Extract the [x, y] coordinate from the center of the cell holding the provided text.  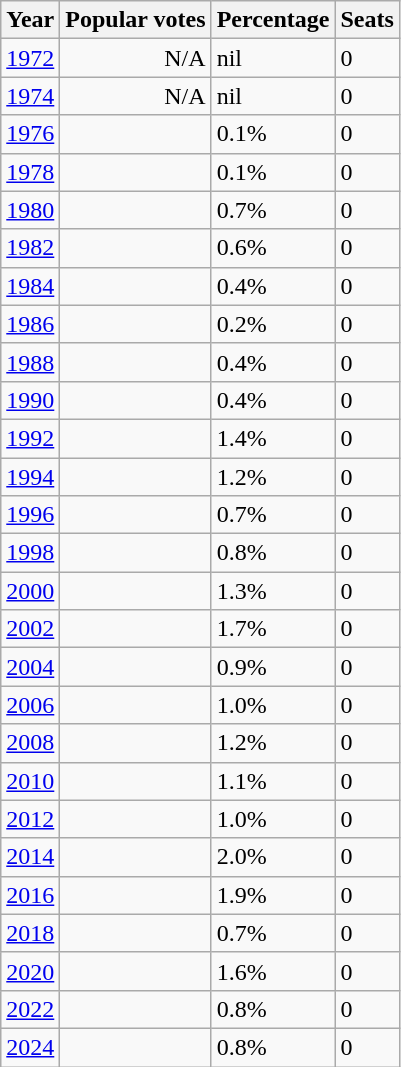
1990 [30, 400]
1978 [30, 172]
0.9% [273, 667]
2012 [30, 819]
1.3% [273, 591]
1.7% [273, 629]
1.9% [273, 895]
1.4% [273, 438]
2014 [30, 857]
1.1% [273, 781]
2002 [30, 629]
2.0% [273, 857]
0.2% [273, 324]
Percentage [273, 20]
1994 [30, 477]
1996 [30, 515]
1984 [30, 286]
Popular votes [136, 20]
1986 [30, 324]
2004 [30, 667]
2020 [30, 971]
0.6% [273, 248]
1974 [30, 96]
2000 [30, 591]
1972 [30, 58]
2022 [30, 1009]
2008 [30, 743]
1980 [30, 210]
Year [30, 20]
2016 [30, 895]
1992 [30, 438]
1998 [30, 553]
1988 [30, 362]
2010 [30, 781]
1.6% [273, 971]
1982 [30, 248]
2018 [30, 933]
1976 [30, 134]
Seats [367, 20]
2006 [30, 705]
2024 [30, 1047]
